Return the [x, y] coordinate for the center point of the cell that contains the specified text.  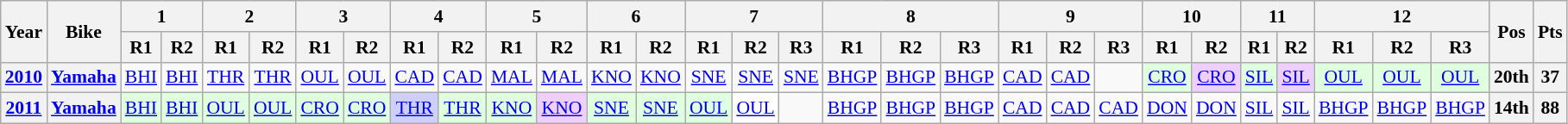
9 [1070, 16]
8 [911, 16]
20th [1512, 77]
10 [1192, 16]
12 [1401, 16]
14th [1512, 108]
1 [162, 16]
Pts [1550, 31]
5 [537, 16]
2010 [24, 77]
Bike [84, 31]
11 [1277, 16]
6 [636, 16]
Pos [1512, 31]
4 [438, 16]
88 [1550, 108]
7 [754, 16]
37 [1550, 77]
2011 [24, 108]
2 [249, 16]
3 [343, 16]
Year [24, 31]
